Find where the given text appears and provide that cell's center as (x, y) coordinate. 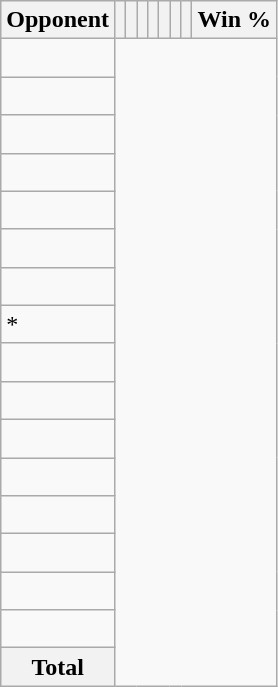
Win % (234, 20)
Total (58, 667)
* (58, 324)
Opponent (58, 20)
